Locate the cell with the specified text and output its [X, Y] center coordinate. 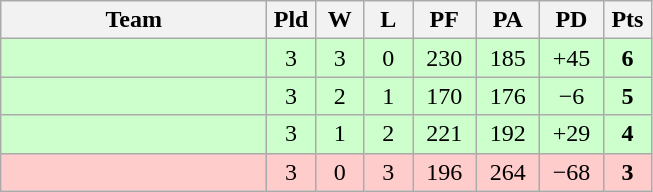
Pld [292, 20]
−68 [572, 172]
+45 [572, 58]
170 [444, 96]
196 [444, 172]
6 [628, 58]
PF [444, 20]
5 [628, 96]
176 [508, 96]
L [388, 20]
192 [508, 134]
PD [572, 20]
221 [444, 134]
4 [628, 134]
Team [134, 20]
264 [508, 172]
+29 [572, 134]
230 [444, 58]
−6 [572, 96]
Pts [628, 20]
W [340, 20]
185 [508, 58]
PA [508, 20]
